Provide the [x, y] coordinate of the cell's center where the given text is located.  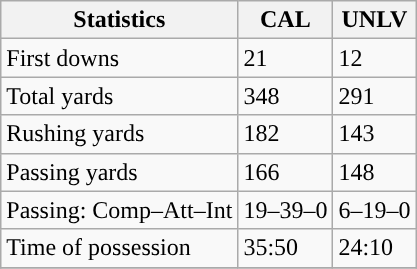
Rushing yards [120, 134]
348 [286, 96]
19–39–0 [286, 210]
24:10 [374, 248]
143 [374, 134]
Statistics [120, 20]
35:50 [286, 248]
Time of possession [120, 248]
21 [286, 58]
148 [374, 172]
12 [374, 58]
Passing: Comp–Att–Int [120, 210]
182 [286, 134]
UNLV [374, 20]
6–19–0 [374, 210]
291 [374, 96]
Passing yards [120, 172]
CAL [286, 20]
Total yards [120, 96]
166 [286, 172]
First downs [120, 58]
